Return [X, Y] of the center of cell containing provided text 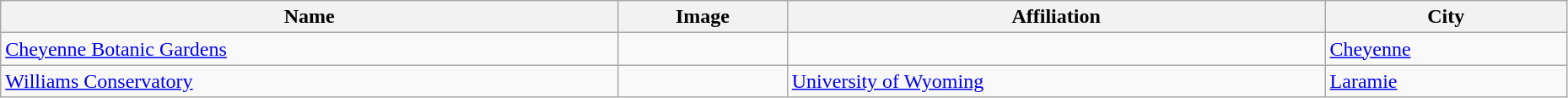
Image [703, 17]
Cheyenne Botanic Gardens [310, 49]
University of Wyoming [1056, 81]
Cheyenne [1446, 49]
Williams Conservatory [310, 81]
Affiliation [1056, 17]
Name [310, 17]
Laramie [1446, 81]
City [1446, 17]
